Output the (X, Y) coordinate of the center of the cell containing the given text.  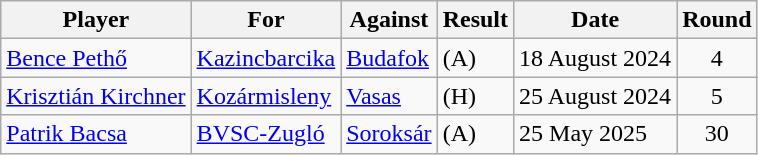
Bence Pethő (96, 58)
Against (389, 20)
Patrik Bacsa (96, 134)
Round (717, 20)
Kozármisleny (266, 96)
(H) (475, 96)
BVSC-Zugló (266, 134)
25 May 2025 (596, 134)
Kazincbarcika (266, 58)
For (266, 20)
25 August 2024 (596, 96)
5 (717, 96)
Budafok (389, 58)
Krisztián Kirchner (96, 96)
30 (717, 134)
18 August 2024 (596, 58)
Result (475, 20)
Soroksár (389, 134)
Player (96, 20)
Date (596, 20)
4 (717, 58)
Vasas (389, 96)
